Find where the given text appears and provide that cell's center as (x, y) coordinate. 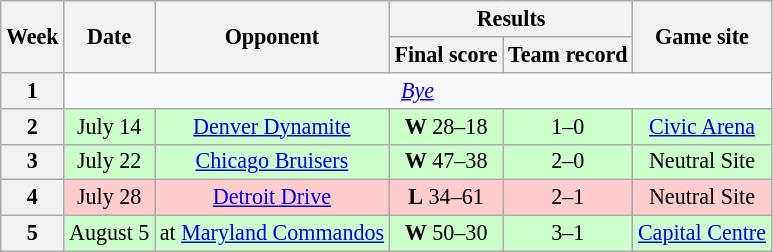
1–0 (568, 126)
2–0 (568, 162)
W 50–30 (446, 233)
July 14 (110, 126)
L 34–61 (446, 198)
Game site (702, 36)
5 (32, 233)
2 (32, 126)
Date (110, 36)
3–1 (568, 233)
July 22 (110, 162)
3 (32, 162)
Bye (418, 90)
at Maryland Commandos (272, 233)
Opponent (272, 36)
W 47–38 (446, 162)
Denver Dynamite (272, 126)
Detroit Drive (272, 198)
Capital Centre (702, 233)
W 28–18 (446, 126)
Chicago Bruisers (272, 162)
Final score (446, 54)
Civic Arena (702, 126)
Team record (568, 54)
2–1 (568, 198)
August 5 (110, 233)
Results (510, 18)
Week (32, 36)
4 (32, 198)
July 28 (110, 198)
1 (32, 90)
